Find where the given text appears and provide that cell's center as [x, y] coordinate. 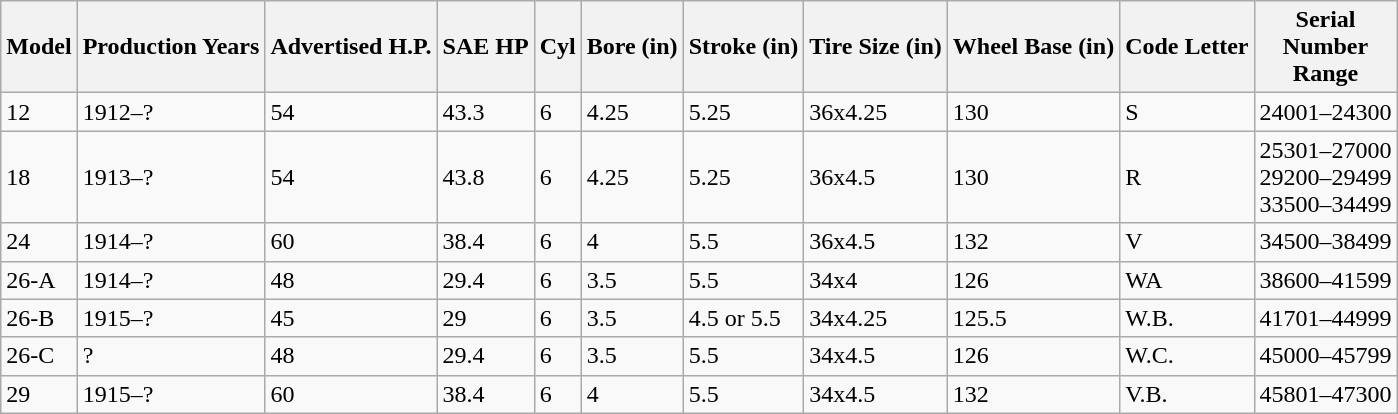
34500–38499 [1326, 242]
Production Years [171, 47]
SAE HP [486, 47]
45 [351, 318]
1912–? [171, 112]
? [171, 356]
34x4 [876, 280]
Wheel Base (in) [1033, 47]
Bore (in) [632, 47]
26-C [39, 356]
26-B [39, 318]
Advertised H.P. [351, 47]
41701–44999 [1326, 318]
18 [39, 177]
43.8 [486, 177]
45801–47300 [1326, 394]
Cyl [558, 47]
Code Letter [1187, 47]
SerialNumberRange [1326, 47]
R [1187, 177]
12 [39, 112]
36x4.25 [876, 112]
Stroke (in) [744, 47]
43.3 [486, 112]
38600–41599 [1326, 280]
26-A [39, 280]
S [1187, 112]
V [1187, 242]
W.C. [1187, 356]
45000–45799 [1326, 356]
Model [39, 47]
24 [39, 242]
4.5 or 5.5 [744, 318]
1913–? [171, 177]
W.B. [1187, 318]
V.B. [1187, 394]
34x4.25 [876, 318]
125.5 [1033, 318]
WA [1187, 280]
Tire Size (in) [876, 47]
25301–2700029200–2949933500–34499 [1326, 177]
24001–24300 [1326, 112]
